Locate the cell with the specified text and output its [x, y] center coordinate. 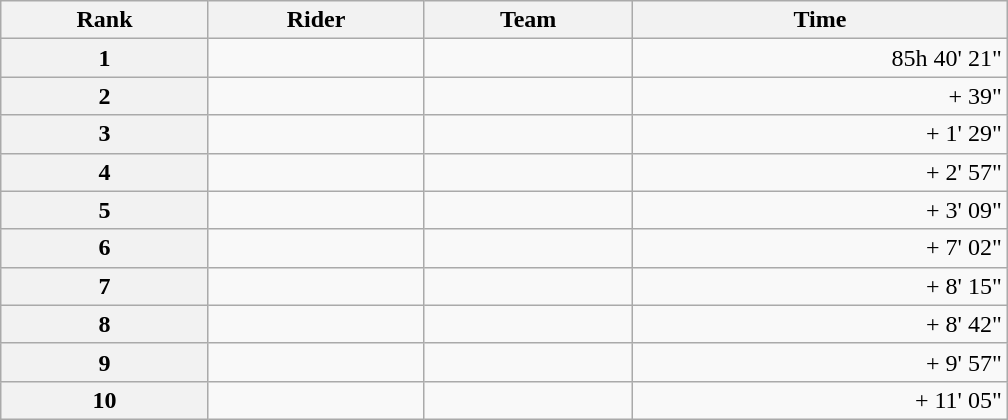
5 [104, 210]
+ 1' 29" [820, 134]
9 [104, 362]
+ 11' 05" [820, 400]
+ 8' 15" [820, 286]
8 [104, 324]
3 [104, 134]
1 [104, 58]
Rider [316, 20]
10 [104, 400]
Time [820, 20]
6 [104, 248]
7 [104, 286]
Team [528, 20]
+ 8' 42" [820, 324]
85h 40' 21" [820, 58]
+ 39" [820, 96]
+ 9' 57" [820, 362]
2 [104, 96]
+ 7' 02" [820, 248]
+ 2' 57" [820, 172]
+ 3' 09" [820, 210]
4 [104, 172]
Rank [104, 20]
